Scan for the cell matching the given text and deliver its [X, Y] coordinate at center. 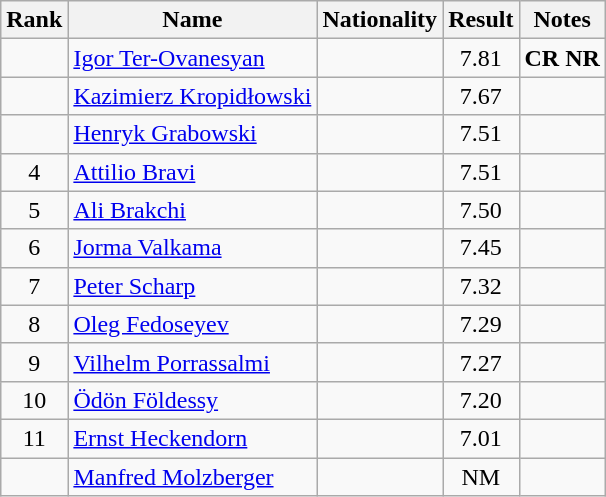
Igor Ter-Ovanesyan [192, 58]
Result [481, 20]
Jorma Valkama [192, 248]
6 [34, 248]
Vilhelm Porrassalmi [192, 362]
Peter Scharp [192, 286]
7.29 [481, 324]
Manfred Molzberger [192, 477]
7.32 [481, 286]
Rank [34, 20]
Oleg Fedoseyev [192, 324]
7.67 [481, 96]
Name [192, 20]
7.01 [481, 438]
10 [34, 400]
4 [34, 172]
Kazimierz Kropidłowski [192, 96]
Notes [562, 20]
NM [481, 477]
5 [34, 210]
Henryk Grabowski [192, 134]
7 [34, 286]
Ali Brakchi [192, 210]
7.45 [481, 248]
9 [34, 362]
Ödön Földessy [192, 400]
CR NR [562, 58]
7.20 [481, 400]
Ernst Heckendorn [192, 438]
11 [34, 438]
8 [34, 324]
Attilio Bravi [192, 172]
7.81 [481, 58]
7.27 [481, 362]
Nationality [380, 20]
7.50 [481, 210]
